Output the [X, Y] coordinate of the center of the cell containing the given text.  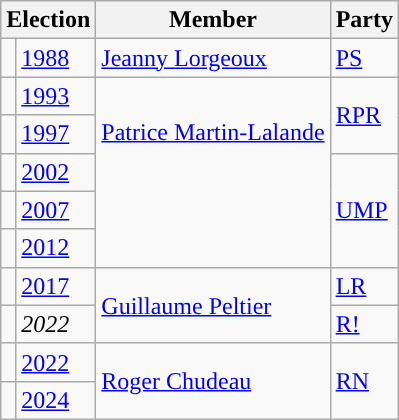
2024 [56, 400]
2012 [56, 248]
2017 [56, 286]
1997 [56, 134]
R! [364, 324]
Jeanny Lorgeoux [213, 58]
RPR [364, 115]
1993 [56, 96]
2002 [56, 172]
Member [213, 20]
RN [364, 381]
2007 [56, 210]
LR [364, 286]
PS [364, 58]
Party [364, 20]
1988 [56, 58]
Election [48, 20]
Guillaume Peltier [213, 305]
Roger Chudeau [213, 381]
UMP [364, 210]
Patrice Martin-Lalande [213, 172]
